Search for the cell housing the specified text and yield its (X, Y) center coordinate. 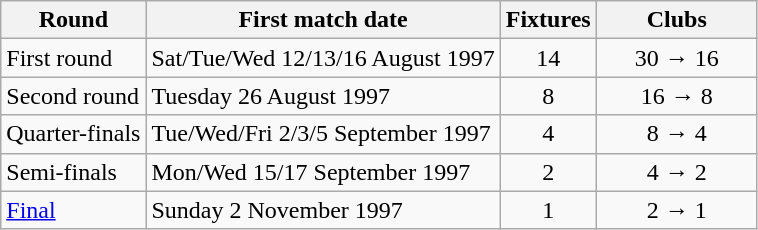
30 → 16 (676, 58)
Quarter-finals (74, 134)
2 → 1 (676, 210)
Clubs (676, 20)
First match date (323, 20)
Sunday 2 November 1997 (323, 210)
1 (548, 210)
8 → 4 (676, 134)
Tue/Wed/Fri 2/3/5 September 1997 (323, 134)
Mon/Wed 15/17 September 1997 (323, 172)
Sat/Tue/Wed 12/13/16 August 1997 (323, 58)
Fixtures (548, 20)
Second round (74, 96)
2 (548, 172)
4 → 2 (676, 172)
4 (548, 134)
Tuesday 26 August 1997 (323, 96)
First round (74, 58)
16 → 8 (676, 96)
Round (74, 20)
14 (548, 58)
8 (548, 96)
Semi-finals (74, 172)
Final (74, 210)
